Provide the (X, Y) coordinate of the cell's center where the given text is located.  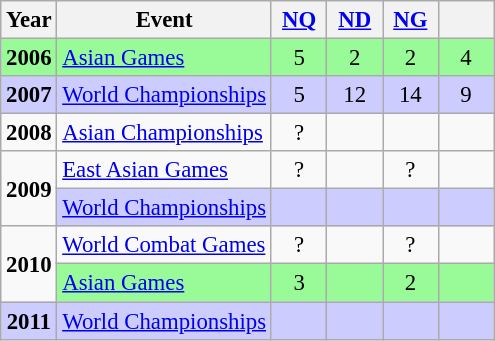
Asian Championships (164, 133)
ND (355, 20)
Year (29, 20)
World Combat Games (164, 245)
3 (299, 283)
4 (466, 58)
Event (164, 20)
14 (411, 95)
2007 (29, 95)
12 (355, 95)
East Asian Games (164, 170)
NQ (299, 20)
NG (411, 20)
9 (466, 95)
2008 (29, 133)
2011 (29, 321)
2010 (29, 264)
2006 (29, 58)
2009 (29, 188)
